Identify which cell holds the provided text, then report its [x, y] central coordinate. 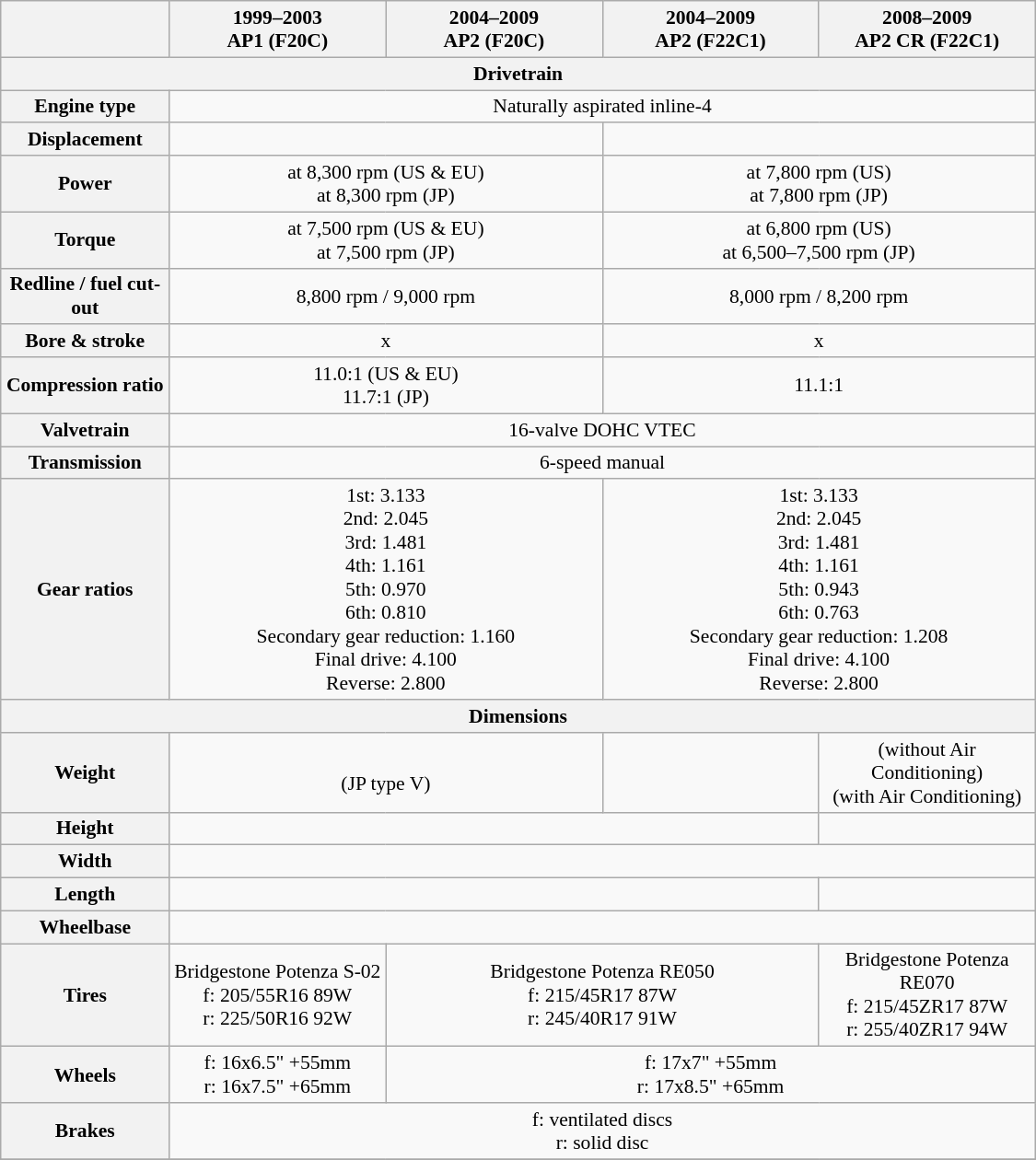
2004–2009AP2 (F20C) [494, 29]
8,000 rpm / 8,200 rpm [819, 296]
6-speed manual [602, 463]
1st: 3.1332nd: 2.0453rd: 1.4814th: 1.1615th: 0.9436th: 0.763Secondary gear reduction: 1.208Final drive: 4.100Reverse: 2.800 [819, 590]
16-valve DOHC VTEC [602, 430]
Valvetrain [85, 430]
Naturally aspirated inline-4 [602, 107]
at 6,800 rpm (US) at 6,500–7,500 rpm (JP) [819, 239]
Bridgestone Potenza RE070f: 215/45ZR17 87Wr: 255/40ZR17 94W [926, 995]
Torque [85, 239]
(JP type V) [386, 773]
1999–2003AP1 (F20C) [278, 29]
at 7,500 rpm (US & EU) at 7,500 rpm (JP) [386, 239]
Wheels [85, 1075]
Wheelbase [85, 927]
Weight [85, 773]
f: ventilated discsr: solid disc [602, 1131]
Compression ratio [85, 385]
2008–2009AP2 CR (F22C1) [926, 29]
f: 17x7" +55mmr: 17x8.5" +65mm [711, 1075]
f: 16x6.5" +55mmr: 16x7.5" +65mm [278, 1075]
Transmission [85, 463]
(without Air Conditioning) (with Air Conditioning) [926, 773]
Width [85, 862]
Displacement [85, 140]
Height [85, 829]
2004–2009AP2 (F22C1) [711, 29]
Dimensions [518, 716]
8,800 rpm / 9,000 rpm [386, 296]
Redline / fuel cut-out [85, 296]
Length [85, 895]
1st: 3.1332nd: 2.0453rd: 1.4814th: 1.1615th: 0.9706th: 0.810Secondary gear reduction: 1.160Final drive: 4.100Reverse: 2.800 [386, 590]
Bridgestone Potenza RE050f: 215/45R17 87Wr: 245/40R17 91W [602, 995]
Bridgestone Potenza S-02f: 205/55R16 89Wr: 225/50R16 92W [278, 995]
at 7,800 rpm (US) at 7,800 rpm (JP) [819, 184]
11.1:1 [819, 385]
Tires [85, 995]
Brakes [85, 1131]
at 8,300 rpm (US & EU) at 8,300 rpm (JP) [386, 184]
Bore & stroke [85, 342]
Engine type [85, 107]
Gear ratios [85, 590]
Power [85, 184]
11.0:1 (US & EU)11.7:1 (JP) [386, 385]
Drivetrain [518, 74]
